Return the [X, Y] coordinate for the center point of the cell that contains the specified text.  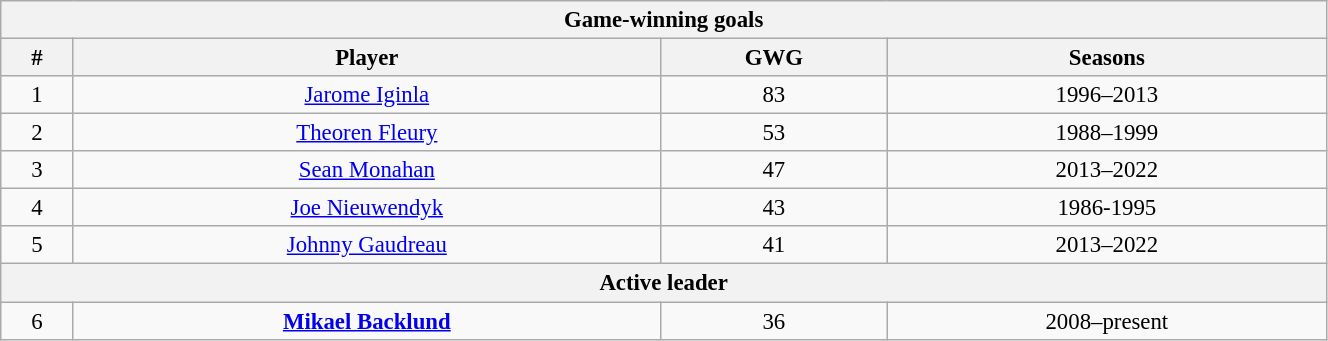
GWG [774, 58]
1 [37, 95]
Theoren Fleury [366, 133]
1996–2013 [1106, 95]
53 [774, 133]
43 [774, 208]
83 [774, 95]
36 [774, 321]
47 [774, 170]
5 [37, 245]
Mikael Backlund [366, 321]
Active leader [664, 283]
4 [37, 208]
Player [366, 58]
Seasons [1106, 58]
6 [37, 321]
41 [774, 245]
1988–1999 [1106, 133]
2008–present [1106, 321]
Joe Nieuwendyk [366, 208]
2 [37, 133]
Sean Monahan [366, 170]
3 [37, 170]
Johnny Gaudreau [366, 245]
# [37, 58]
Game-winning goals [664, 20]
1986-1995 [1106, 208]
Jarome Iginla [366, 95]
